Locate the cell with the specified text and output its [X, Y] center coordinate. 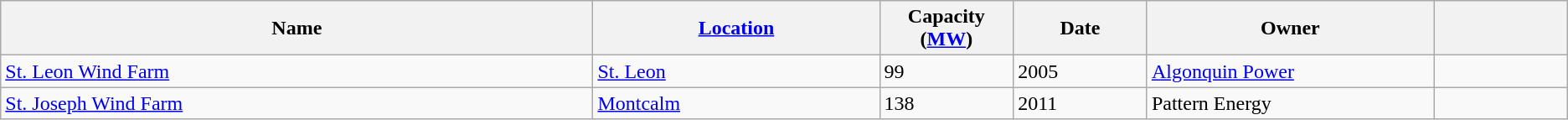
Pattern Energy [1290, 103]
St. Joseph Wind Farm [297, 103]
2005 [1081, 71]
Location [736, 29]
Owner [1290, 29]
Capacity (MW) [946, 29]
Montcalm [736, 103]
99 [946, 71]
Algonquin Power [1290, 71]
2011 [1081, 103]
138 [946, 103]
St. Leon Wind Farm [297, 71]
St. Leon [736, 71]
Date [1081, 29]
Name [297, 29]
